Find where the given text appears and provide that cell's center as [X, Y] coordinate. 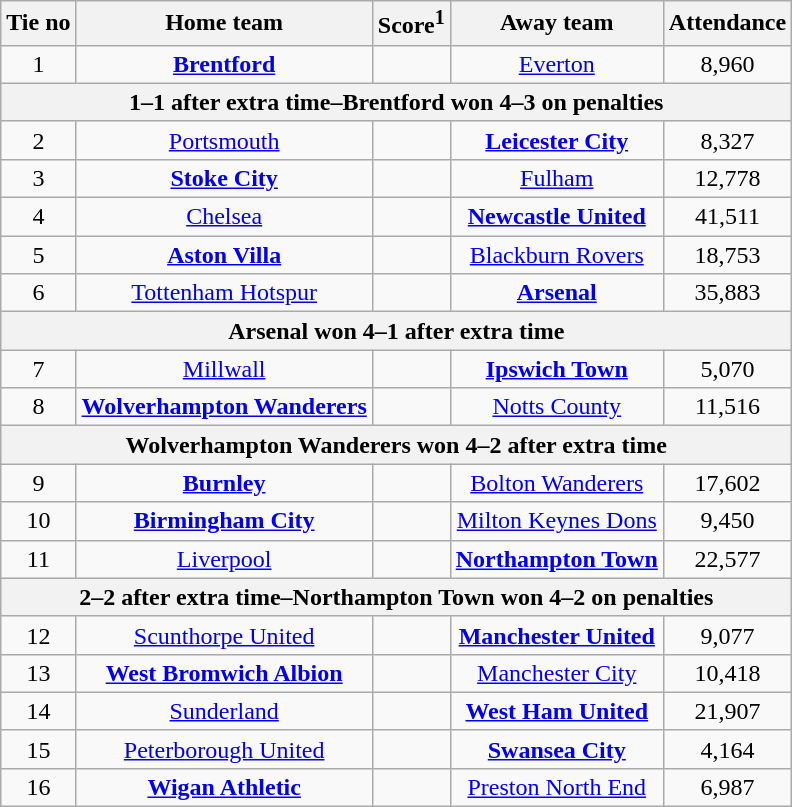
3 [38, 178]
21,907 [727, 711]
7 [38, 369]
9,450 [727, 521]
Manchester City [556, 673]
8 [38, 407]
Attendance [727, 24]
Milton Keynes Dons [556, 521]
Manchester United [556, 635]
10 [38, 521]
10,418 [727, 673]
Peterborough United [224, 749]
Notts County [556, 407]
5 [38, 255]
Millwall [224, 369]
Newcastle United [556, 217]
Arsenal [556, 293]
Portsmouth [224, 140]
Bolton Wanderers [556, 483]
Sunderland [224, 711]
11 [38, 559]
6,987 [727, 787]
Wolverhampton Wanderers [224, 407]
12 [38, 635]
35,883 [727, 293]
12,778 [727, 178]
2–2 after extra time–Northampton Town won 4–2 on penalties [396, 597]
18,753 [727, 255]
Brentford [224, 64]
Tie no [38, 24]
5,070 [727, 369]
Swansea City [556, 749]
22,577 [727, 559]
Blackburn Rovers [556, 255]
9,077 [727, 635]
6 [38, 293]
4 [38, 217]
1–1 after extra time–Brentford won 4–3 on penalties [396, 102]
West Bromwich Albion [224, 673]
8,960 [727, 64]
Away team [556, 24]
Burnley [224, 483]
Scunthorpe United [224, 635]
41,511 [727, 217]
Northampton Town [556, 559]
Wolverhampton Wanderers won 4–2 after extra time [396, 445]
16 [38, 787]
Everton [556, 64]
13 [38, 673]
Birmingham City [224, 521]
Chelsea [224, 217]
Tottenham Hotspur [224, 293]
14 [38, 711]
4,164 [727, 749]
Wigan Athletic [224, 787]
Fulham [556, 178]
Aston Villa [224, 255]
11,516 [727, 407]
West Ham United [556, 711]
1 [38, 64]
Stoke City [224, 178]
15 [38, 749]
Home team [224, 24]
Preston North End [556, 787]
2 [38, 140]
Arsenal won 4–1 after extra time [396, 331]
17,602 [727, 483]
8,327 [727, 140]
Liverpool [224, 559]
Ipswich Town [556, 369]
Score1 [411, 24]
Leicester City [556, 140]
9 [38, 483]
